Detect which cell encompasses the target text, then output its [X, Y] center coordinate. 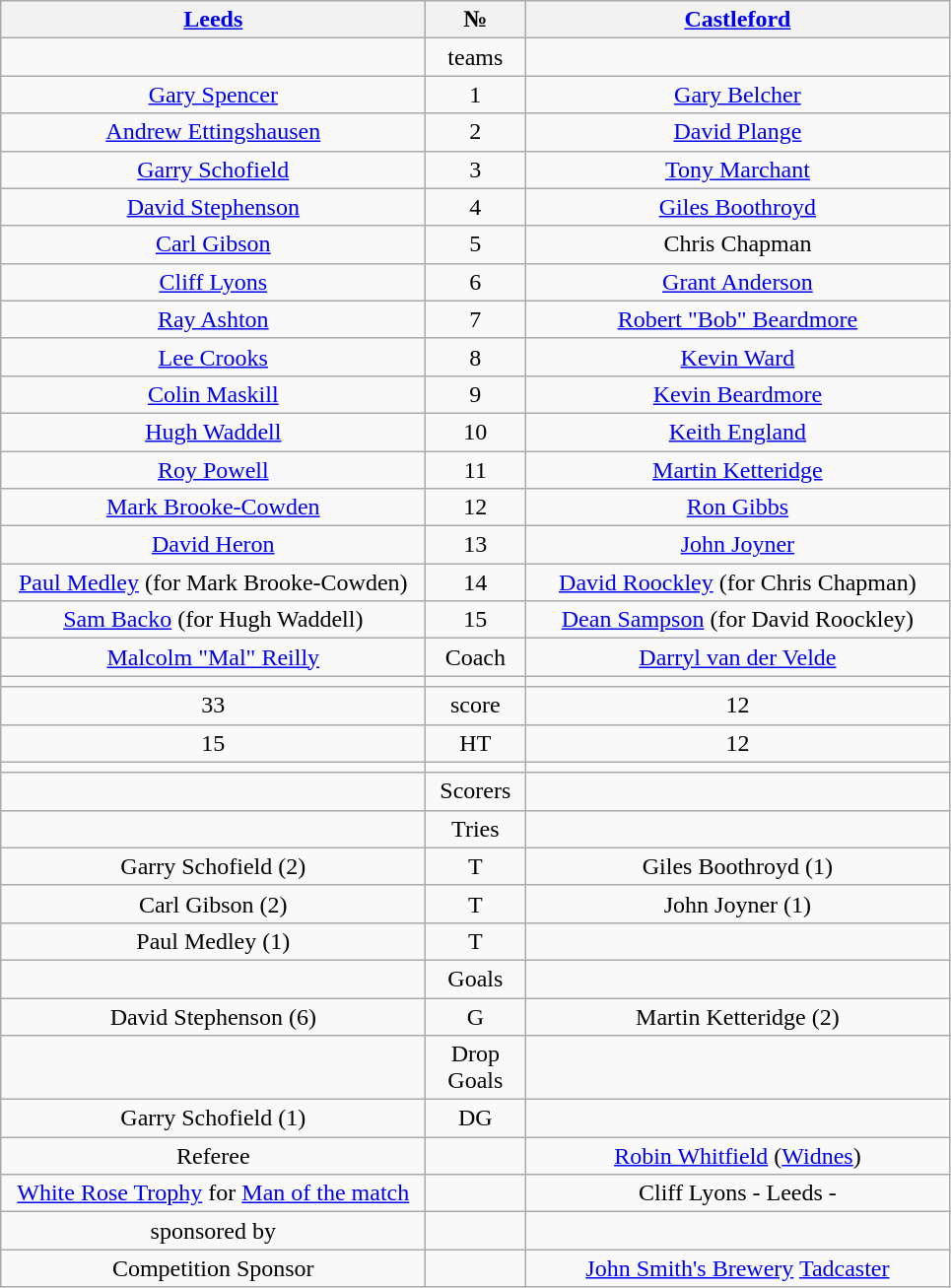
10 [475, 432]
sponsored by [213, 1231]
teams [475, 57]
Kevin Beardmore [737, 394]
Sam Backo (for Hugh Waddell) [213, 620]
13 [475, 545]
Tony Marchant [737, 169]
2 [475, 132]
Keith England [737, 432]
Cliff Lyons [213, 282]
score [475, 706]
John Joyner (1) [737, 904]
№ [475, 20]
Scorers [475, 791]
6 [475, 282]
Giles Boothroyd (1) [737, 866]
Kevin Ward [737, 357]
David Stephenson [213, 207]
HT [475, 743]
Colin Maskill [213, 394]
14 [475, 582]
Martin Ketteridge (2) [737, 1016]
Coach [475, 657]
Goals [475, 979]
Darryl van der Velde [737, 657]
9 [475, 394]
Giles Boothroyd [737, 207]
Gary Spencer [213, 95]
1 [475, 95]
4 [475, 207]
Castleford [737, 20]
Grant Anderson [737, 282]
Gary Belcher [737, 95]
Competition Sponsor [213, 1268]
DG [475, 1119]
11 [475, 470]
David Stephenson (6) [213, 1016]
Carl Gibson [213, 244]
Malcolm "Mal" Reilly [213, 657]
White Rose Trophy for Man of the match [213, 1193]
Referee [213, 1156]
Paul Medley (for Mark Brooke-Cowden) [213, 582]
Drop Goals [475, 1068]
Tries [475, 829]
Paul Medley (1) [213, 941]
Robert "Bob" Beardmore [737, 319]
Leeds [213, 20]
Martin Ketteridge [737, 470]
Roy Powell [213, 470]
Dean Sampson (for David Roockley) [737, 620]
Garry Schofield (1) [213, 1119]
7 [475, 319]
Ray Ashton [213, 319]
David Plange [737, 132]
5 [475, 244]
John Joyner [737, 545]
Chris Chapman [737, 244]
Ron Gibbs [737, 508]
Cliff Lyons - Leeds - [737, 1193]
Garry Schofield (2) [213, 866]
Garry Schofield [213, 169]
David Roockley (for Chris Chapman) [737, 582]
Carl Gibson (2) [213, 904]
8 [475, 357]
3 [475, 169]
Robin Whitfield (Widnes) [737, 1156]
Andrew Ettingshausen [213, 132]
David Heron [213, 545]
G [475, 1016]
Mark Brooke-Cowden [213, 508]
Lee Crooks [213, 357]
33 [213, 706]
John Smith's Brewery Tadcaster [737, 1268]
Hugh Waddell [213, 432]
